Determine the [X, Y] coordinate at the center of the cell enclosing the given text.  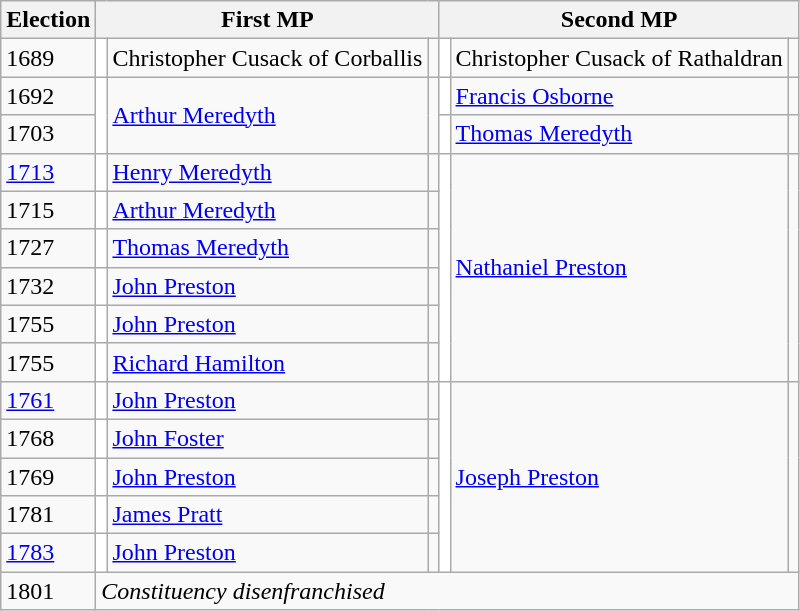
1692 [48, 96]
Nathaniel Preston [619, 267]
John Foster [268, 438]
1689 [48, 58]
Francis Osborne [619, 96]
1769 [48, 477]
1801 [48, 591]
Election [48, 20]
First MP [268, 20]
1727 [48, 248]
1768 [48, 438]
Christopher Cusack of Corballis [268, 58]
Henry Meredyth [268, 172]
Joseph Preston [619, 476]
Second MP [619, 20]
Constituency disenfranchised [448, 591]
1713 [48, 172]
Richard Hamilton [268, 362]
1781 [48, 515]
1761 [48, 400]
1783 [48, 553]
1715 [48, 210]
Christopher Cusack of Rathaldran [619, 58]
1703 [48, 134]
James Pratt [268, 515]
1732 [48, 286]
